Identify which cell holds the provided text, then report its [X, Y] central coordinate. 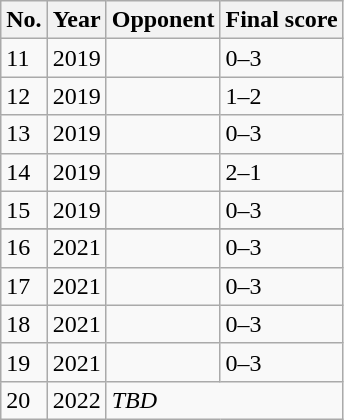
2–1 [282, 172]
Final score [282, 20]
20 [24, 400]
TBD [224, 400]
18 [24, 324]
Year [76, 20]
11 [24, 58]
Opponent [163, 20]
19 [24, 362]
2022 [76, 400]
14 [24, 172]
12 [24, 96]
No. [24, 20]
15 [24, 210]
16 [24, 248]
13 [24, 134]
17 [24, 286]
1–2 [282, 96]
